Identify which cell holds the provided text, then report its [X, Y] central coordinate. 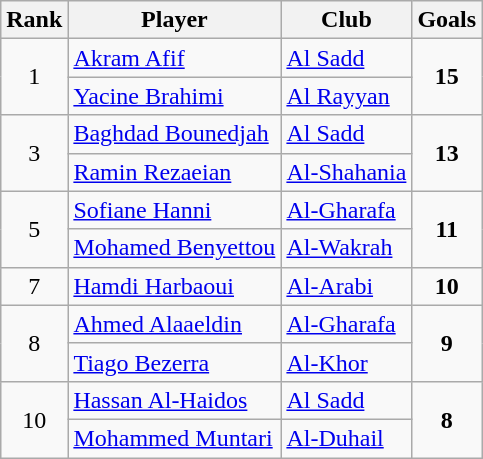
Goals [447, 20]
9 [447, 343]
Hassan Al-Haidos [174, 400]
1 [34, 77]
Yacine Brahimi [174, 96]
Ahmed Alaaeldin [174, 324]
5 [34, 229]
Al-Duhail [346, 438]
Rank [34, 20]
Hamdi Harbaoui [174, 286]
11 [447, 229]
Mohamed Benyettou [174, 248]
Al-Shahania [346, 172]
Ramin Rezaeian [174, 172]
Player [174, 20]
Mohammed Muntari [174, 438]
15 [447, 77]
Tiago Bezerra [174, 362]
Akram Afif [174, 58]
13 [447, 153]
3 [34, 153]
Sofiane Hanni [174, 210]
Al-Khor [346, 362]
Club [346, 20]
Al-Arabi [346, 286]
7 [34, 286]
Al-Wakrah [346, 248]
Al Rayyan [346, 96]
Baghdad Bounedjah [174, 134]
